Capture the cell that displays the provided text and extract its [x, y] central coordinate. 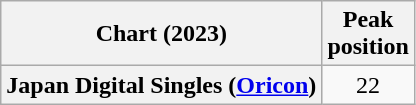
Chart (2023) [162, 34]
Japan Digital Singles (Oricon) [162, 85]
Peakposition [368, 34]
22 [368, 85]
